Provide the [x, y] coordinate of the cell's center where the given text is located.  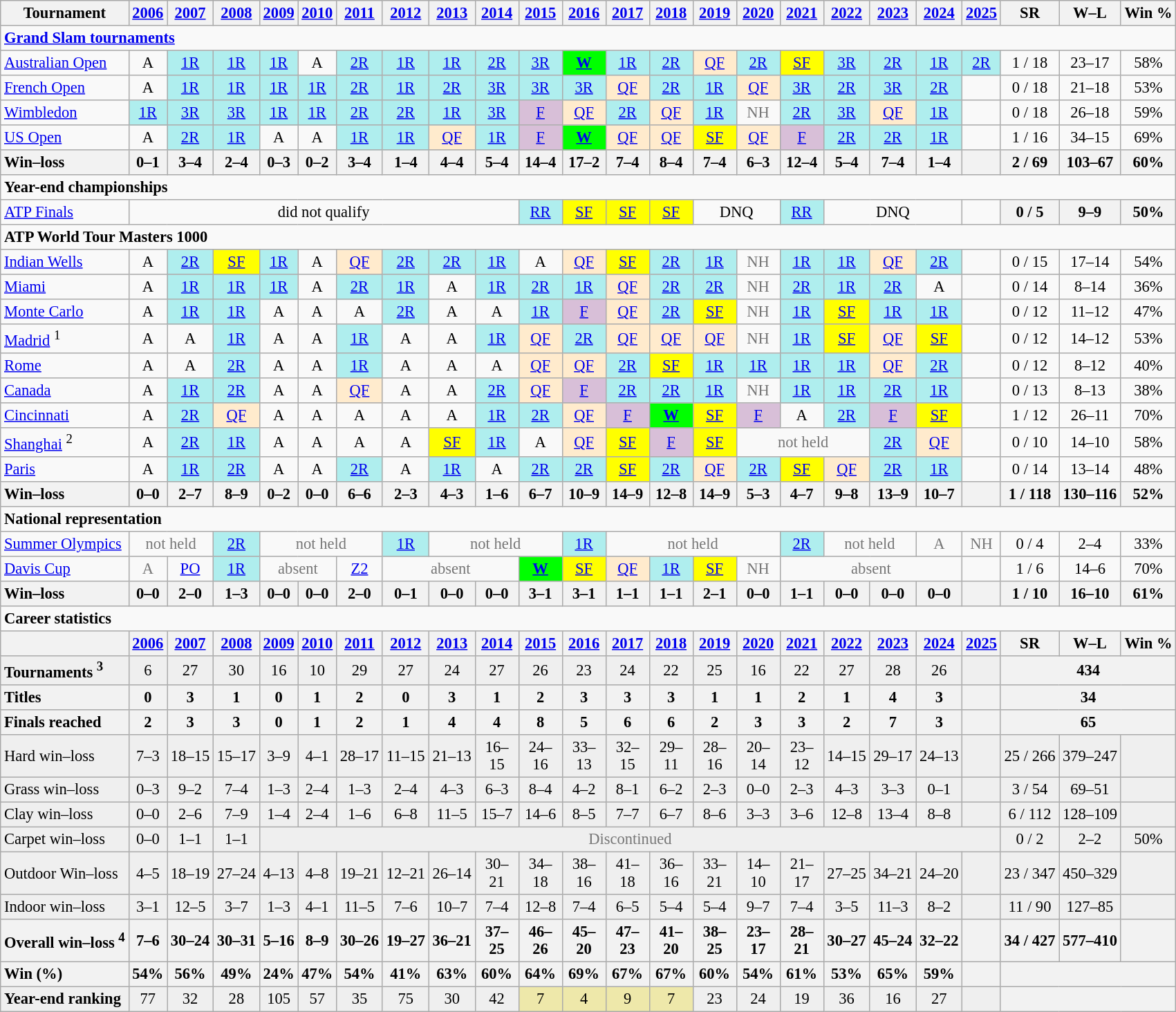
1 / 12 [1029, 415]
32–15 [628, 756]
2 / 69 [1029, 162]
ATP Finals [65, 212]
30–26 [360, 941]
30–24 [191, 941]
5–3 [758, 494]
9–2 [191, 789]
Finals reached [65, 722]
33% [1148, 544]
6–2 [671, 789]
38–16 [584, 873]
65% [893, 974]
Hard win–loss [65, 756]
Shanghai 2 [65, 442]
38% [1148, 391]
Clay win–loss [65, 814]
25 [715, 671]
15–7 [496, 814]
24–13 [939, 756]
Outdoor Win–loss [65, 873]
8 [541, 722]
8–8 [939, 814]
29 [360, 671]
11–15 [405, 756]
Career statistics [588, 619]
48% [1148, 469]
41% [405, 974]
18–19 [191, 873]
21–17 [802, 873]
3–5 [846, 907]
4–8 [317, 873]
69–51 [1090, 789]
21–18 [1090, 88]
30–21 [496, 873]
41–20 [671, 941]
0 / 10 [1029, 442]
14–15 [846, 756]
130–116 [1090, 494]
8–12 [1090, 366]
21–13 [452, 756]
8–2 [939, 907]
0 / 4 [1029, 544]
38–25 [715, 941]
3–6 [802, 814]
0 / 15 [1029, 262]
5 [584, 722]
29–11 [671, 756]
33–21 [715, 873]
Win (%) [65, 974]
Indoor win–loss [65, 907]
5–16 [279, 941]
Canada [65, 391]
Miami [65, 287]
32–22 [939, 941]
49% [236, 974]
0 / 13 [1029, 391]
4–7 [802, 494]
9 [628, 999]
Titles [65, 697]
1 / 10 [1029, 594]
2–1 [715, 594]
Wimbledon [65, 113]
45–20 [584, 941]
15–17 [236, 756]
Monte Carlo [65, 312]
PO [191, 569]
10–9 [584, 494]
24–20 [939, 873]
23–12 [802, 756]
6 / 112 [1029, 814]
14–4 [541, 162]
ATP World Tour Masters 1000 [588, 237]
24–16 [541, 756]
Paris [65, 469]
41–18 [628, 873]
19 [802, 999]
6–5 [628, 907]
0 / 5 [1029, 212]
11–3 [893, 907]
9–9 [1090, 212]
3–7 [236, 907]
30–31 [236, 941]
52% [1148, 494]
128–109 [1090, 814]
Tournaments 3 [65, 671]
Indian Wells [65, 262]
28–16 [715, 756]
3 / 54 [1029, 789]
Grass win–loss [65, 789]
17–2 [584, 162]
56% [191, 974]
2–7 [191, 494]
36–21 [452, 941]
Discontinued [630, 839]
18–15 [191, 756]
4–2 [584, 789]
33–13 [584, 756]
1 / 6 [1029, 569]
64% [541, 974]
9–7 [758, 907]
105 [279, 999]
23 / 347 [1029, 873]
Summer Olympics [65, 544]
27–25 [846, 873]
National representation [588, 519]
77 [148, 999]
19–27 [405, 941]
8–6 [715, 814]
12–5 [191, 907]
46–26 [541, 941]
42 [496, 999]
French Open [65, 88]
8–1 [628, 789]
434 [1088, 671]
36% [1148, 287]
6–6 [360, 494]
0 / 2 [1029, 839]
577–410 [1090, 941]
6–8 [405, 814]
26–14 [452, 873]
Davis Cup [65, 569]
26–11 [1090, 415]
11 / 90 [1029, 907]
Cincinnati [65, 415]
Grand Slam tournaments [588, 38]
8–5 [584, 814]
Year-end ranking [65, 999]
Tournament [65, 13]
8–14 [1090, 287]
27–24 [236, 873]
US Open [65, 138]
19–21 [360, 873]
17–14 [1090, 262]
34 / 427 [1029, 941]
40% [1148, 366]
1 / 16 [1029, 138]
16–15 [496, 756]
127–85 [1090, 907]
57 [317, 999]
7–7 [628, 814]
30–27 [846, 941]
25 / 266 [1029, 756]
Year-end championships [588, 187]
36–16 [671, 873]
Z2 [360, 569]
13–9 [893, 494]
Madrid 1 [65, 339]
35 [360, 999]
34–18 [541, 873]
did not qualify [324, 212]
4–4 [452, 162]
450–329 [1090, 873]
28–21 [802, 941]
8–13 [1090, 391]
63% [452, 974]
1 / 18 [1029, 63]
36 [846, 999]
28–17 [360, 756]
2–2 [1090, 839]
4–13 [279, 873]
29–17 [893, 756]
2–6 [191, 814]
103–67 [1090, 162]
65 [1088, 722]
4–5 [148, 873]
47–23 [628, 941]
9–8 [846, 494]
34–21 [893, 873]
Australian Open [65, 63]
Overall win–loss 4 [65, 941]
12–4 [802, 162]
45–24 [893, 941]
379–247 [1090, 756]
34 [1088, 697]
24% [279, 974]
20–14 [758, 756]
7–9 [236, 814]
11–12 [1090, 312]
Carpet win–loss [65, 839]
1 / 118 [1029, 494]
7–3 [148, 756]
12–21 [405, 873]
13–14 [1090, 469]
Rome [65, 366]
13–4 [893, 814]
16–10 [1090, 594]
3–9 [279, 756]
37–25 [496, 941]
10 [317, 671]
14–12 [1090, 339]
75 [405, 999]
26–18 [1090, 113]
34–15 [1090, 138]
32 [191, 999]
